Search for the cell housing the specified text and yield its (x, y) center coordinate. 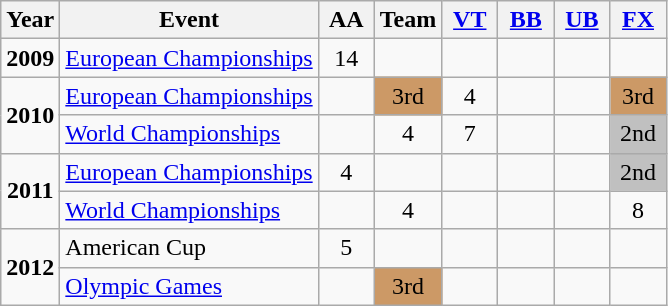
2012 (30, 267)
American Cup (189, 248)
UB (582, 20)
Event (189, 20)
FX (638, 20)
5 (346, 248)
AA (346, 20)
2010 (30, 115)
7 (470, 134)
2011 (30, 191)
2009 (30, 58)
VT (470, 20)
8 (638, 210)
Year (30, 20)
BB (526, 20)
14 (346, 58)
Olympic Games (189, 286)
Team (408, 20)
